Search for the cell housing the specified text and yield its (X, Y) center coordinate. 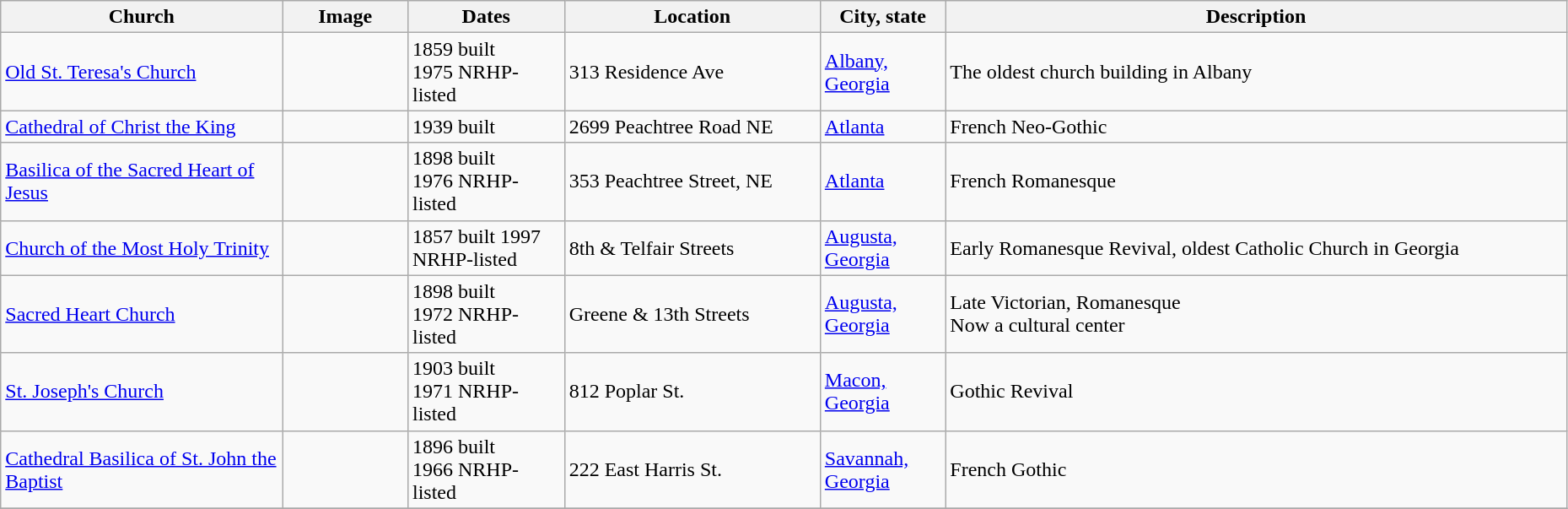
Church (142, 17)
Cathedral Basilica of St. John the Baptist (142, 469)
812 Poplar St. (692, 392)
1903 built1971 NRHP-listed (486, 392)
Image (346, 17)
Church of the Most Holy Trinity (142, 248)
Dates (486, 17)
Savannah, Georgia (882, 469)
2699 Peachtree Road NE (692, 127)
French Gothic (1256, 469)
Description (1256, 17)
French Romanesque (1256, 181)
St. Joseph's Church (142, 392)
313 Residence Ave (692, 72)
Old St. Teresa's Church (142, 72)
The oldest church building in Albany (1256, 72)
Gothic Revival (1256, 392)
Macon, Georgia (882, 392)
1859 built1975 NRHP-listed (486, 72)
1898 built1976 NRHP-listed (486, 181)
353 Peachtree Street, NE (692, 181)
Basilica of the Sacred Heart of Jesus (142, 181)
1857 built 1997 NRHP-listed (486, 248)
1939 built (486, 127)
Albany, Georgia (882, 72)
1898 built1972 NRHP-listed (486, 314)
Sacred Heart Church (142, 314)
1896 built1966 NRHP-listed (486, 469)
City, state (882, 17)
8th & Telfair Streets (692, 248)
Location (692, 17)
222 East Harris St. (692, 469)
French Neo-Gothic (1256, 127)
Early Romanesque Revival, oldest Catholic Church in Georgia (1256, 248)
Cathedral of Christ the King (142, 127)
Greene & 13th Streets (692, 314)
Late Victorian, RomanesqueNow a cultural center (1256, 314)
